Provide the [X, Y] coordinate of the cell's center where the given text is located.  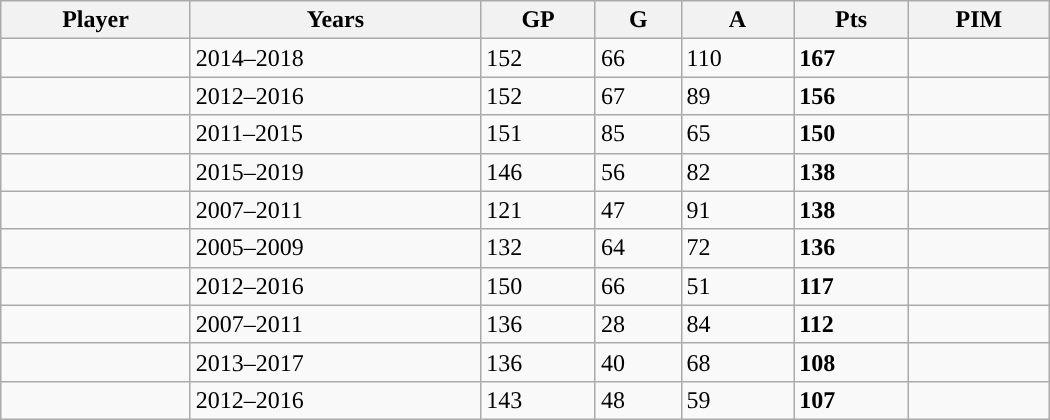
28 [638, 324]
84 [738, 324]
2014–2018 [335, 58]
40 [638, 362]
167 [852, 58]
82 [738, 172]
51 [738, 286]
2013–2017 [335, 362]
91 [738, 210]
85 [638, 134]
72 [738, 248]
PIM [978, 20]
65 [738, 134]
2005–2009 [335, 248]
108 [852, 362]
GP [538, 20]
2015–2019 [335, 172]
89 [738, 96]
143 [538, 400]
117 [852, 286]
A [738, 20]
2011–2015 [335, 134]
121 [538, 210]
G [638, 20]
59 [738, 400]
132 [538, 248]
68 [738, 362]
47 [638, 210]
107 [852, 400]
Years [335, 20]
56 [638, 172]
151 [538, 134]
Player [96, 20]
64 [638, 248]
Pts [852, 20]
156 [852, 96]
110 [738, 58]
48 [638, 400]
67 [638, 96]
146 [538, 172]
112 [852, 324]
